Locate the cell with the specified text and output its [X, Y] center coordinate. 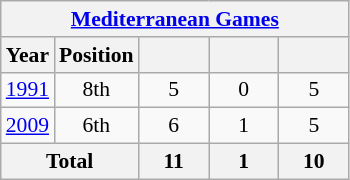
11 [174, 162]
8th [96, 90]
6 [174, 126]
2009 [28, 126]
Year [28, 55]
1991 [28, 90]
Mediterranean Games [175, 19]
0 [244, 90]
10 [314, 162]
Total [70, 162]
Position [96, 55]
6th [96, 126]
